Return the (x, y) coordinate for the center point of the cell that contains the specified text.  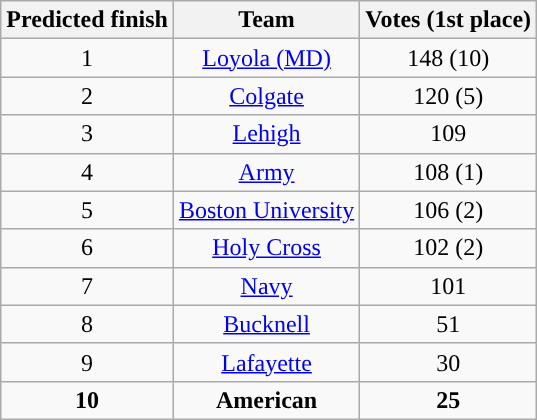
Loyola (MD) (266, 58)
8 (88, 324)
109 (448, 134)
1 (88, 58)
American (266, 400)
3 (88, 134)
7 (88, 286)
Bucknell (266, 324)
Navy (266, 286)
6 (88, 248)
Lafayette (266, 362)
Predicted finish (88, 20)
Lehigh (266, 134)
10 (88, 400)
51 (448, 324)
Boston University (266, 210)
4 (88, 172)
Holy Cross (266, 248)
2 (88, 96)
106 (2) (448, 210)
25 (448, 400)
108 (1) (448, 172)
Votes (1st place) (448, 20)
148 (10) (448, 58)
Colgate (266, 96)
5 (88, 210)
101 (448, 286)
120 (5) (448, 96)
9 (88, 362)
30 (448, 362)
102 (2) (448, 248)
Team (266, 20)
Army (266, 172)
